Determine the (X, Y) coordinate at the center of the cell enclosing the given text.  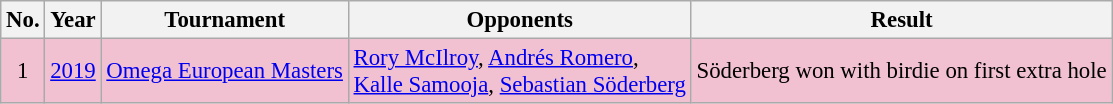
Tournament (224, 20)
Year (73, 20)
Result (902, 20)
2019 (73, 72)
Rory McIlroy, Andrés Romero, Kalle Samooja, Sebastian Söderberg (520, 72)
No. (23, 20)
Söderberg won with birdie on first extra hole (902, 72)
Opponents (520, 20)
1 (23, 72)
Omega European Masters (224, 72)
